For the text-containing cell, return its midpoint in (X, Y) coordinate format. 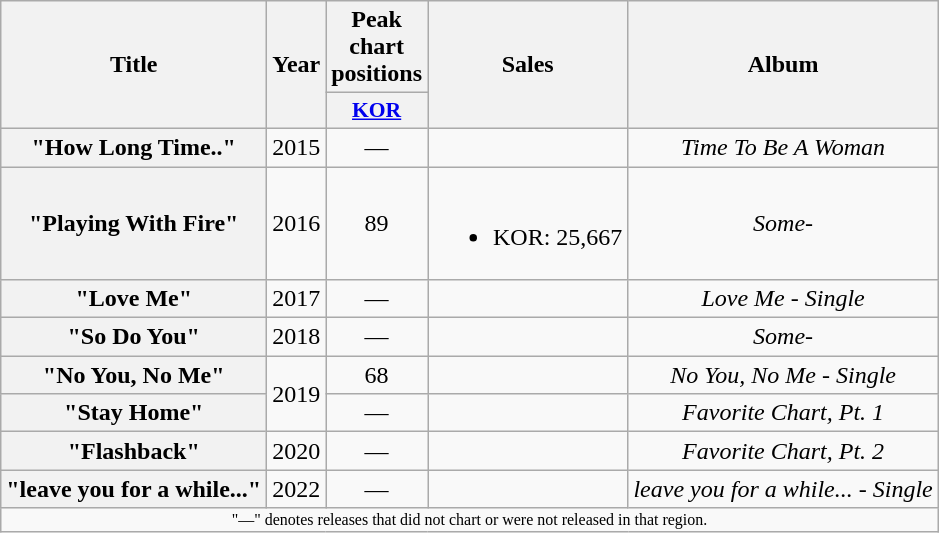
Title (134, 65)
2022 (296, 489)
2017 (296, 299)
Peak chart positions (377, 47)
"Love Me" (134, 299)
KOR (377, 111)
KOR: 25,667 (528, 222)
No You, No Me - Single (783, 375)
2020 (296, 451)
Love Me - Single (783, 299)
"Stay Home" (134, 413)
Favorite Chart, Pt. 1 (783, 413)
2015 (296, 147)
"How Long Time.." (134, 147)
68 (377, 375)
Favorite Chart, Pt. 2 (783, 451)
2016 (296, 222)
2019 (296, 394)
"No You, No Me" (134, 375)
"Playing With Fire" (134, 222)
2018 (296, 337)
Album (783, 65)
"Flashback" (134, 451)
"So Do You" (134, 337)
89 (377, 222)
leave you for a while... - Single (783, 489)
Time To Be A Woman (783, 147)
Year (296, 65)
"—" denotes releases that did not chart or were not released in that region. (470, 520)
"leave you for a while..." (134, 489)
Sales (528, 65)
